Capture the cell that displays the provided text and extract its [X, Y] central coordinate. 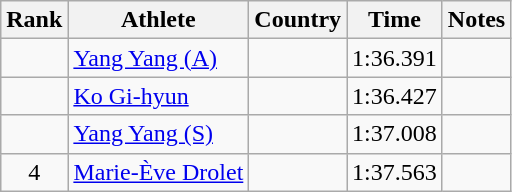
1:37.563 [395, 172]
Notes [476, 20]
1:36.391 [395, 58]
Marie-Ève Drolet [158, 172]
Rank [34, 20]
Yang Yang (A) [158, 58]
Country [298, 20]
1:37.008 [395, 134]
Time [395, 20]
Athlete [158, 20]
Ko Gi-hyun [158, 96]
1:36.427 [395, 96]
Yang Yang (S) [158, 134]
4 [34, 172]
